Return the [x, y] coordinate for the center point of the cell that contains the specified text.  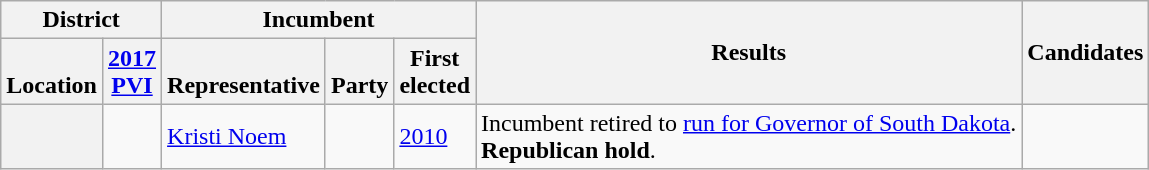
District [82, 20]
2010 [435, 136]
Incumbent [319, 20]
Kristi Noem [244, 136]
Incumbent retired to run for Governor of South Dakota.Republican hold. [749, 136]
2017PVI [132, 72]
Results [749, 52]
Location [52, 72]
Candidates [1086, 52]
Representative [244, 72]
Firstelected [435, 72]
Party [359, 72]
